Extract the [X, Y] coordinate from the center of the cell holding the provided text.  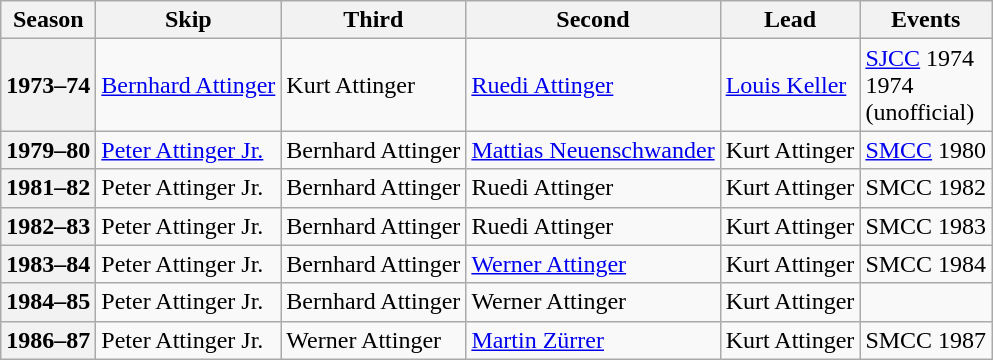
Second [593, 20]
1973–74 [48, 85]
Events [926, 20]
SMCC 1987 [926, 340]
SMCC 1984 [926, 264]
1986–87 [48, 340]
SMCC 1983 [926, 226]
1983–84 [48, 264]
1982–83 [48, 226]
SMCC 1982 [926, 188]
1984–85 [48, 302]
Season [48, 20]
Third [374, 20]
SMCC 1980 [926, 150]
Skip [188, 20]
1979–80 [48, 150]
SJCC 1974 1974 (unofficial) [926, 85]
Lead [790, 20]
Louis Keller [790, 85]
Martin Zürrer [593, 340]
1981–82 [48, 188]
Mattias Neuenschwander [593, 150]
